Provide the (X, Y) coordinate of the cell's center where the given text is located.  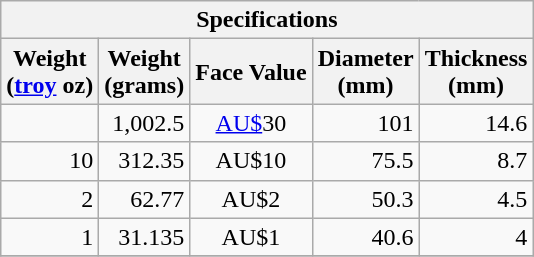
AU$10 (251, 161)
101 (366, 123)
312.35 (144, 161)
Weight(troy oz) (50, 72)
75.5 (366, 161)
40.6 (366, 237)
2 (50, 199)
8.7 (476, 161)
10 (50, 161)
Diameter(mm) (366, 72)
Face Value (251, 72)
1 (50, 237)
62.77 (144, 199)
31.135 (144, 237)
AU$2 (251, 199)
Specifications (267, 20)
AU$30 (251, 123)
50.3 (366, 199)
1,002.5 (144, 123)
4 (476, 237)
Thickness(mm) (476, 72)
14.6 (476, 123)
AU$1 (251, 237)
4.5 (476, 199)
Weight(grams) (144, 72)
